Return (x, y) of the center of cell containing provided text 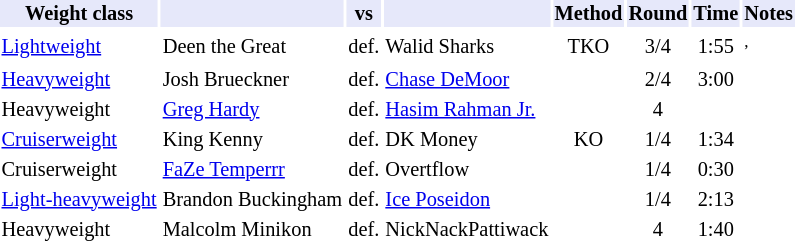
1:55 (716, 46)
Weight class (79, 14)
Notes (769, 14)
Light-heavyweight (79, 198)
Ice Poseidon (467, 198)
3/4 (658, 46)
2:13 (716, 198)
Lightweight (79, 46)
Overtflow (467, 168)
Method (588, 14)
FaZe Temperrr (252, 168)
King Kenny (252, 138)
Round (658, 14)
3:00 (716, 78)
2/4 (658, 78)
TKO (588, 46)
Deen the Great (252, 46)
0:30 (716, 168)
DK Money (467, 138)
, (769, 46)
KO (588, 138)
4 (658, 108)
Hasim Rahman Jr. (467, 108)
Josh Brueckner (252, 78)
1:34 (716, 138)
Greg Hardy (252, 108)
vs (364, 14)
Time (716, 14)
Chase DeMoor (467, 78)
Brandon Buckingham (252, 198)
Walid Sharks (467, 46)
